Return [X, Y] of the center of cell containing provided text 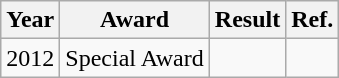
2012 [30, 58]
Year [30, 20]
Award [134, 20]
Ref. [312, 20]
Result [247, 20]
Special Award [134, 58]
